Identify which cell holds the provided text, then report its (x, y) central coordinate. 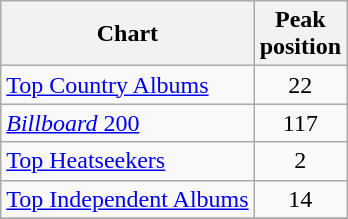
14 (300, 199)
Top Independent Albums (128, 199)
117 (300, 123)
Top Heatseekers (128, 161)
Chart (128, 34)
2 (300, 161)
Peakposition (300, 34)
Billboard 200 (128, 123)
22 (300, 85)
Top Country Albums (128, 85)
